Provide the (x, y) coordinate of the cell's center where the given text is located.  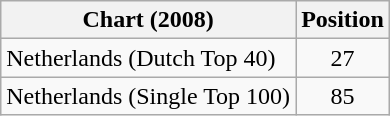
Chart (2008) (148, 20)
Netherlands (Single Top 100) (148, 96)
85 (343, 96)
Netherlands (Dutch Top 40) (148, 58)
Position (343, 20)
27 (343, 58)
